Return (X, Y) of the center of cell containing provided text 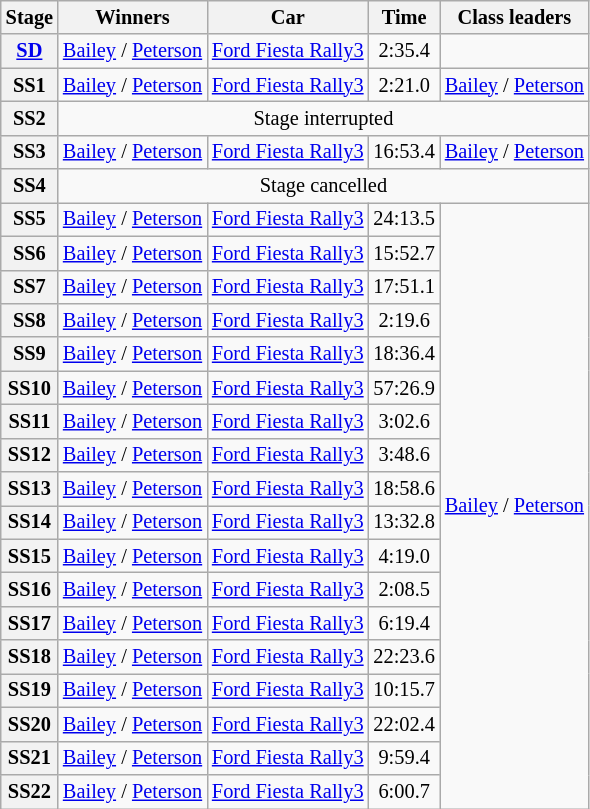
22:02.4 (404, 724)
SS8 (30, 320)
SD (30, 51)
22:23.6 (404, 657)
SS21 (30, 758)
Car (288, 17)
18:36.4 (404, 354)
17:51.1 (404, 287)
SS20 (30, 724)
2:21.0 (404, 85)
SS7 (30, 287)
SS11 (30, 421)
2:35.4 (404, 51)
SS14 (30, 522)
2:19.6 (404, 320)
24:13.5 (404, 219)
Winners (132, 17)
2:08.5 (404, 589)
6:19.4 (404, 623)
3:48.6 (404, 455)
SS4 (30, 186)
16:53.4 (404, 152)
3:02.6 (404, 421)
Time (404, 17)
15:52.7 (404, 253)
Stage cancelled (324, 186)
SS16 (30, 589)
SS2 (30, 118)
SS1 (30, 85)
SS5 (30, 219)
SS6 (30, 253)
SS10 (30, 388)
10:15.7 (404, 690)
SS3 (30, 152)
18:58.6 (404, 489)
SS13 (30, 489)
13:32.8 (404, 522)
4:19.0 (404, 556)
SS22 (30, 791)
Class leaders (514, 17)
Stage (30, 17)
SS17 (30, 623)
SS19 (30, 690)
SS12 (30, 455)
SS15 (30, 556)
6:00.7 (404, 791)
Stage interrupted (324, 118)
9:59.4 (404, 758)
57:26.9 (404, 388)
SS9 (30, 354)
SS18 (30, 657)
